Output the [X, Y] coordinate of the center of the cell containing the given text.  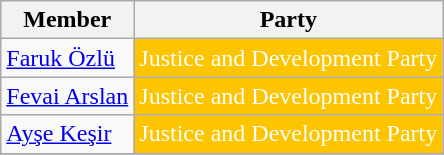
Party [288, 20]
Fevai Arslan [68, 96]
Faruk Özlü [68, 58]
Ayşe Keşir [68, 134]
Member [68, 20]
